Locate the cell with the specified text and output its [x, y] center coordinate. 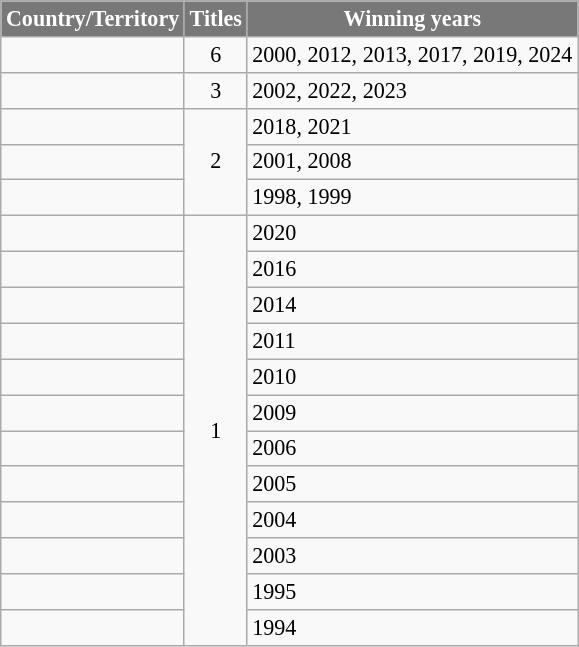
2010 [412, 377]
2016 [412, 269]
1998, 1999 [412, 198]
2005 [412, 484]
2003 [412, 556]
2014 [412, 305]
Country/Territory [93, 18]
1994 [412, 627]
2 [216, 162]
2020 [412, 233]
2004 [412, 520]
6 [216, 54]
2011 [412, 341]
Winning years [412, 18]
Titles [216, 18]
1995 [412, 591]
3 [216, 90]
2002, 2022, 2023 [412, 90]
2009 [412, 412]
2001, 2008 [412, 162]
1 [216, 430]
2000, 2012, 2013, 2017, 2019, 2024 [412, 54]
2018, 2021 [412, 126]
2006 [412, 448]
